Return the (x, y) coordinate for the center point of the cell that contains the specified text.  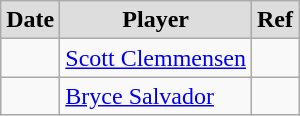
Scott Clemmensen (156, 58)
Bryce Salvador (156, 96)
Ref (276, 20)
Date (30, 20)
Player (156, 20)
